Return (X, Y) of the center of cell containing provided text 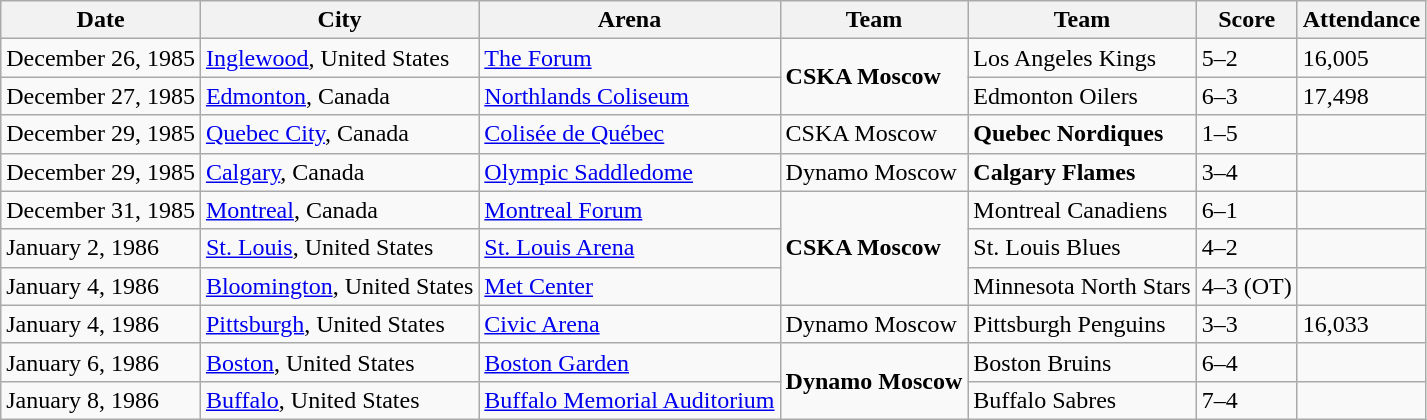
St. Louis Blues (1082, 248)
City (339, 20)
7–4 (1246, 400)
Montreal Forum (630, 210)
Inglewood, United States (339, 58)
St. Louis Arena (630, 248)
December 26, 1985 (101, 58)
Montreal, Canada (339, 210)
Los Angeles Kings (1082, 58)
16,033 (1361, 324)
Quebec City, Canada (339, 134)
The Forum (630, 58)
Calgary Flames (1082, 172)
6–1 (1246, 210)
January 8, 1986 (101, 400)
5–2 (1246, 58)
Northlands Coliseum (630, 96)
1–5 (1246, 134)
Boston Bruins (1082, 362)
January 2, 1986 (101, 248)
Civic Arena (630, 324)
Colisée de Québec (630, 134)
Edmonton, Canada (339, 96)
Quebec Nordiques (1082, 134)
4–2 (1246, 248)
Buffalo Memorial Auditorium (630, 400)
Buffalo, United States (339, 400)
Score (1246, 20)
4–3 (OT) (1246, 286)
Minnesota North Stars (1082, 286)
3–4 (1246, 172)
St. Louis, United States (339, 248)
Olympic Saddledome (630, 172)
Arena (630, 20)
Edmonton Oilers (1082, 96)
Buffalo Sabres (1082, 400)
January 6, 1986 (101, 362)
Met Center (630, 286)
Boston Garden (630, 362)
December 31, 1985 (101, 210)
17,498 (1361, 96)
December 27, 1985 (101, 96)
3–3 (1246, 324)
16,005 (1361, 58)
Pittsburgh, United States (339, 324)
Calgary, Canada (339, 172)
Attendance (1361, 20)
Pittsburgh Penguins (1082, 324)
6–3 (1246, 96)
Date (101, 20)
Montreal Canadiens (1082, 210)
Boston, United States (339, 362)
Bloomington, United States (339, 286)
6–4 (1246, 362)
